Extract the [X, Y] coordinate from the center of the cell holding the provided text.  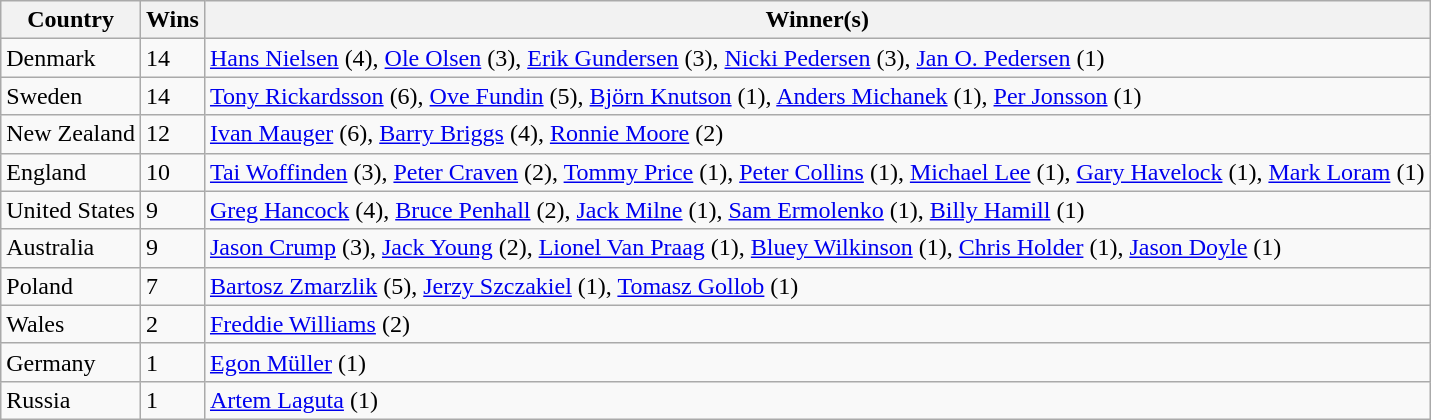
Germany [71, 362]
Freddie Williams (2) [816, 324]
Greg Hancock (4), Bruce Penhall (2), Jack Milne (1), Sam Ermolenko (1), Billy Hamill (1) [816, 210]
Poland [71, 286]
Bartosz Zmarzlik (5), Jerzy Szczakiel (1), Tomasz Gollob (1) [816, 286]
Denmark [71, 58]
Winner(s) [816, 20]
Tony Rickardsson (6), Ove Fundin (5), Björn Knutson (1), Anders Michanek (1), Per Jonsson (1) [816, 96]
Australia [71, 248]
Tai Woffinden (3), Peter Craven (2), Tommy Price (1), Peter Collins (1), Michael Lee (1), Gary Havelock (1), Mark Loram (1) [816, 172]
Wales [71, 324]
2 [172, 324]
United States [71, 210]
Sweden [71, 96]
New Zealand [71, 134]
Russia [71, 400]
Jason Crump (3), Jack Young (2), Lionel Van Praag (1), Bluey Wilkinson (1), Chris Holder (1), Jason Doyle (1) [816, 248]
Wins [172, 20]
Egon Müller (1) [816, 362]
Ivan Mauger (6), Barry Briggs (4), Ronnie Moore (2) [816, 134]
England [71, 172]
10 [172, 172]
Hans Nielsen (4), Ole Olsen (3), Erik Gundersen (3), Nicki Pedersen (3), Jan O. Pedersen (1) [816, 58]
Country [71, 20]
Artem Laguta (1) [816, 400]
7 [172, 286]
12 [172, 134]
